Output the (X, Y) coordinate of the center of the cell containing the given text.  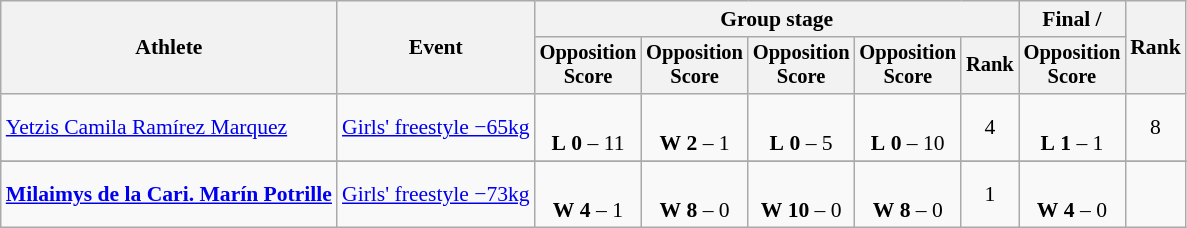
W 10 – 0 (802, 194)
W 4 – 0 (1072, 194)
L 0 – 11 (588, 128)
Milaimys de la Cari. Marín Potrille (169, 194)
Event (436, 48)
4 (990, 128)
L 1 – 1 (1072, 128)
Final / (1072, 19)
Yetzis Camila Ramírez Marquez (169, 128)
W 2 – 1 (694, 128)
8 (1156, 128)
L 0 – 5 (802, 128)
Girls' freestyle −73kg (436, 194)
Group stage (777, 19)
1 (990, 194)
Athlete (169, 48)
L 0 – 10 (908, 128)
W 4 – 1 (588, 194)
Girls' freestyle −65kg (436, 128)
